Provide the (X, Y) coordinate of the cell's center where the given text is located.  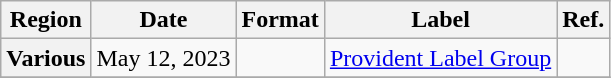
Various (46, 58)
Format (280, 20)
May 12, 2023 (164, 58)
Label (440, 20)
Ref. (584, 20)
Date (164, 20)
Provident Label Group (440, 58)
Region (46, 20)
